Return the (x, y) coordinate for the center point of the cell that contains the specified text.  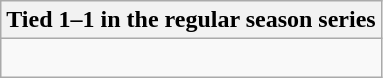
Tied 1–1 in the regular season series (191, 20)
